From the cell containing the given text, extract its center point as (x, y) coordinate. 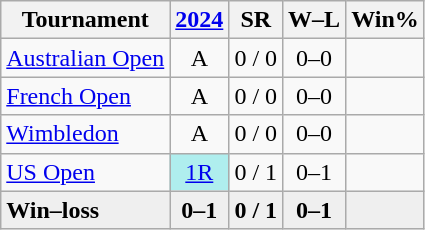
SR (256, 20)
1R (200, 172)
Australian Open (86, 58)
Win–loss (86, 210)
US Open (86, 172)
Wimbledon (86, 134)
French Open (86, 96)
W–L (314, 20)
Tournament (86, 20)
2024 (200, 20)
Win% (386, 20)
